Capture the cell that displays the provided text and extract its (x, y) central coordinate. 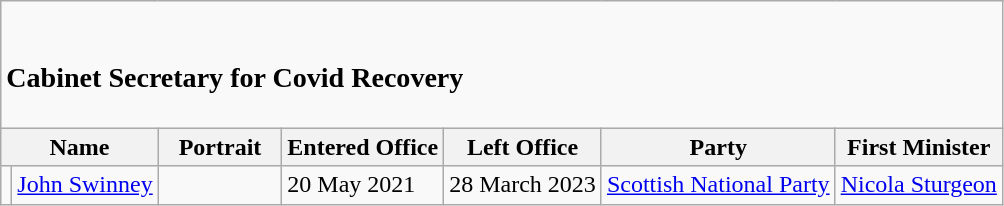
First Minister (918, 147)
Entered Office (363, 147)
28 March 2023 (523, 185)
Nicola Sturgeon (918, 185)
Party (718, 147)
Name (80, 147)
Portrait (220, 147)
Cabinet Secretary for Covid Recovery (502, 64)
Scottish National Party (718, 185)
20 May 2021 (363, 185)
Left Office (523, 147)
John Swinney (85, 185)
